Search for the cell housing the specified text and yield its (X, Y) center coordinate. 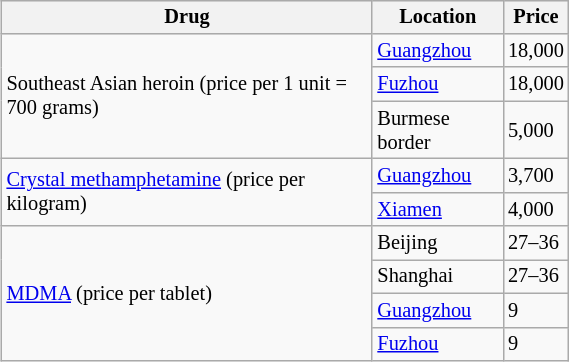
Price (536, 17)
Shanghai (438, 277)
Southeast Asian heroin (price per 1 unit = 700 grams) (188, 96)
Location (438, 17)
Drug (188, 17)
4,000 (536, 209)
Crystal methamphetamine (price per kilogram) (188, 192)
5,000 (536, 130)
Xiamen (438, 209)
3,700 (536, 176)
Burmese border (438, 130)
Beijing (438, 243)
MDMA (price per tablet) (188, 294)
